Identify which cell holds the provided text, then report its (x, y) central coordinate. 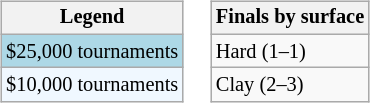
$10,000 tournaments (92, 85)
Finals by surface (290, 18)
Legend (92, 18)
Clay (2–3) (290, 85)
$25,000 tournaments (92, 51)
Hard (1–1) (290, 51)
